Return the [x, y] coordinate for the center point of the cell that contains the specified text.  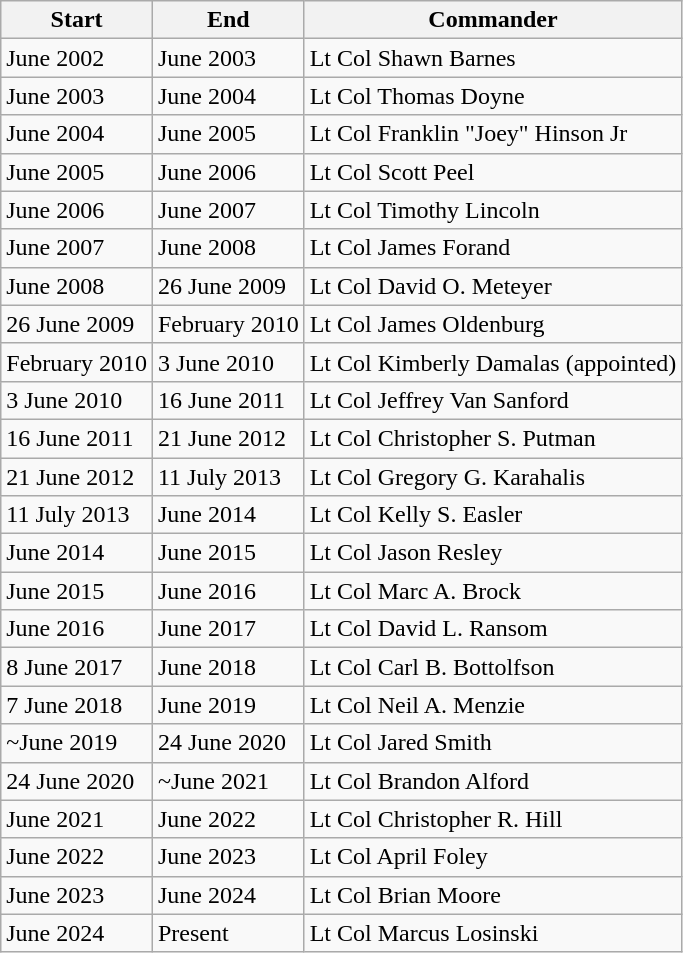
Lt Col Timothy Lincoln [493, 210]
8 June 2017 [77, 667]
Lt Col Brian Moore [493, 895]
Start [77, 20]
Commander [493, 20]
Lt Col James Oldenburg [493, 324]
Present [228, 933]
Lt Col Jared Smith [493, 743]
~June 2019 [77, 743]
Lt Col James Forand [493, 248]
Lt Col Jeffrey Van Sanford [493, 400]
Lt Col Thomas Doyne [493, 96]
End [228, 20]
Lt Col Kelly S. Easler [493, 515]
Lt Col Marcus Losinski [493, 933]
June 2002 [77, 58]
Lt Col Shawn Barnes [493, 58]
Lt Col Christopher S. Putman [493, 438]
Lt Col Kimberly Damalas (appointed) [493, 362]
Lt Col Jason Resley [493, 553]
June 2018 [228, 667]
Lt Col April Foley [493, 857]
June 2021 [77, 819]
Lt Col Franklin "Joey" Hinson Jr [493, 134]
Lt Col Gregory G. Karahalis [493, 477]
June 2019 [228, 705]
7 June 2018 [77, 705]
Lt Col Marc A. Brock [493, 591]
Lt Col David L. Ransom [493, 629]
Lt Col Carl B. Bottolfson [493, 667]
Lt Col Christopher R. Hill [493, 819]
Lt Col Scott Peel [493, 172]
~June 2021 [228, 781]
Lt Col David O. Meteyer [493, 286]
June 2017 [228, 629]
Lt Col Brandon Alford [493, 781]
Lt Col Neil A. Menzie [493, 705]
